Determine the (X, Y) coordinate at the center of the cell enclosing the given text.  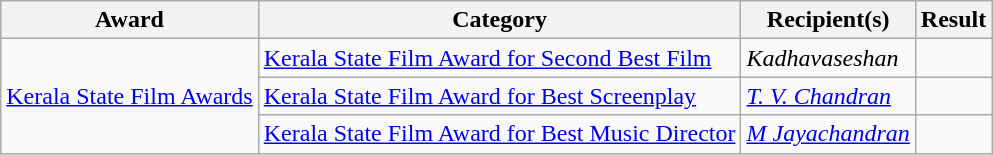
T. V. Chandran (828, 96)
Kerala State Film Award for Best Music Director (500, 134)
Kerala State Film Award for Best Screenplay (500, 96)
Kadhavaseshan (828, 58)
Result (953, 20)
Kerala State Film Award for Second Best Film (500, 58)
Recipient(s) (828, 20)
Kerala State Film Awards (130, 96)
Category (500, 20)
Award (130, 20)
M Jayachandran (828, 134)
